Provide the (x, y) coordinate of the cell's center where the given text is located.  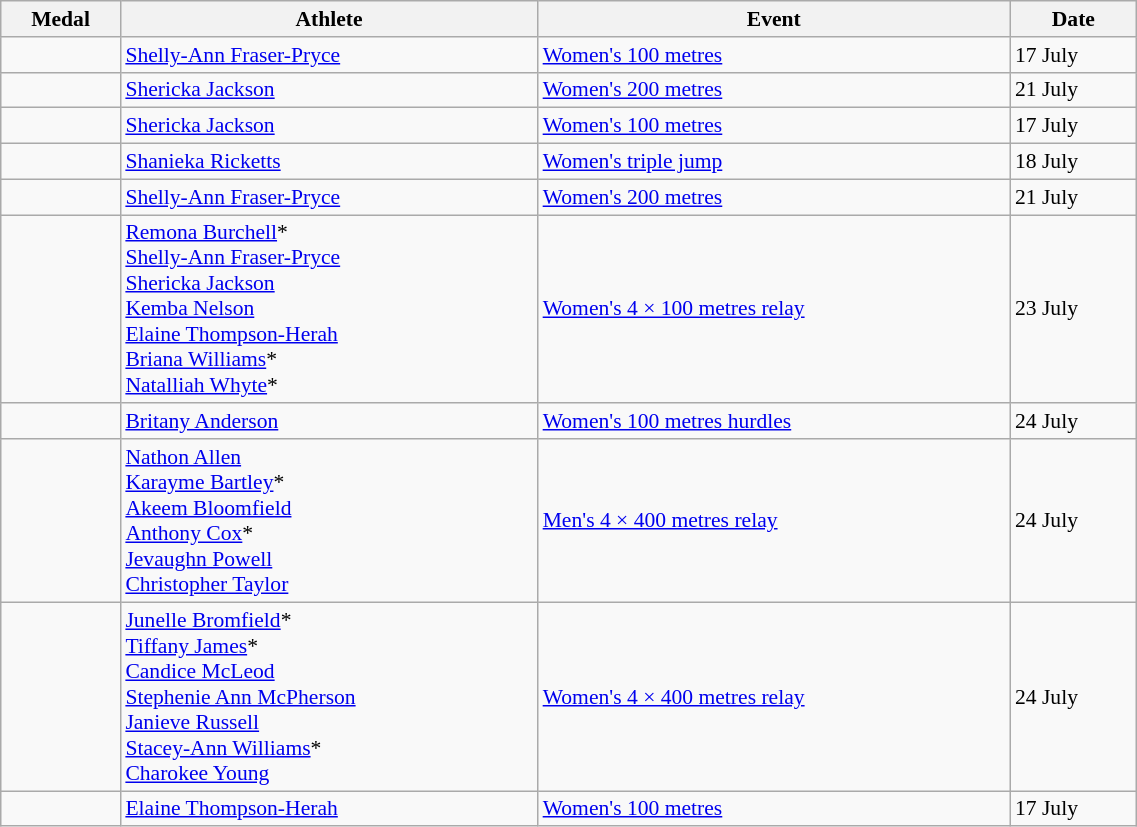
Nathon AllenKarayme Bartley*Akeem BloomfieldAnthony Cox*Jevaughn PowellChristopher Taylor (328, 520)
Medal (61, 19)
Remona Burchell*Shelly-Ann Fraser-PryceShericka JacksonKemba NelsonElaine Thompson-HerahBriana Williams*Natalliah Whyte* (328, 310)
18 July (1074, 162)
Britany Anderson (328, 422)
Athlete (328, 19)
Elaine Thompson-Herah (328, 809)
Junelle Bromfield*Tiffany James*Candice McLeodStephenie Ann McPhersonJanieve RussellStacey-Ann Williams*Charokee Young (328, 696)
Women's 4 × 100 metres relay (774, 310)
Women's 100 metres hurdles (774, 422)
Event (774, 19)
Date (1074, 19)
Women's 4 × 400 metres relay (774, 696)
Shanieka Ricketts (328, 162)
23 July (1074, 310)
Men's 4 × 400 metres relay (774, 520)
Women's triple jump (774, 162)
